Determine the (X, Y) coordinate at the center of the cell enclosing the given text.  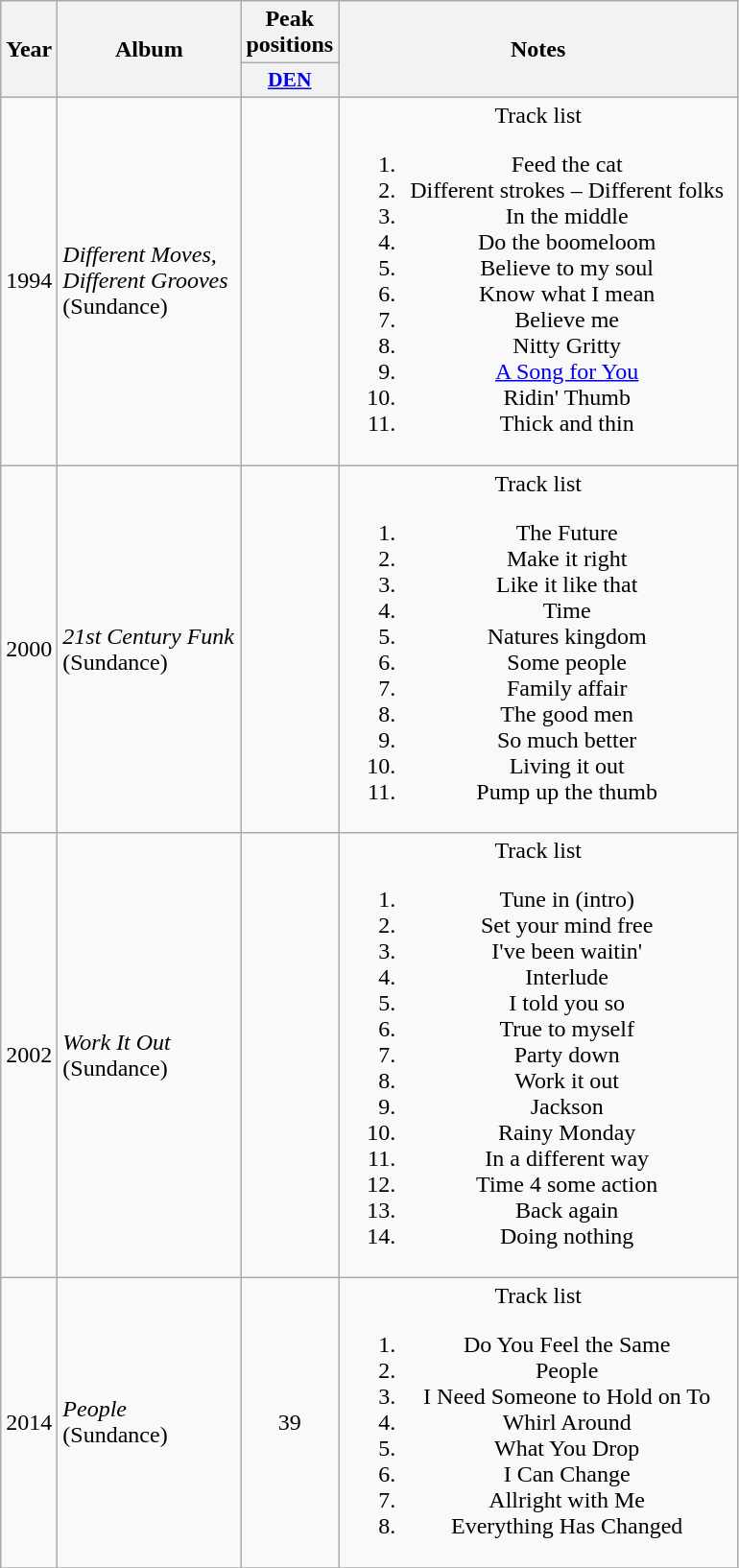
2014 (29, 1423)
21st Century Funk (Sundance) (150, 649)
Peak positions (290, 33)
DEN (290, 81)
39 (290, 1423)
Track listDo You Feel the SamePeopleI Need Someone to Hold on ToWhirl AroundWhat You DropI Can ChangeAllright with MeEverything Has Changed (538, 1423)
2000 (29, 649)
Work It Out (Sundance) (150, 1056)
Year (29, 50)
2002 (29, 1056)
Different Moves, Different Grooves (Sundance) (150, 280)
Track listThe FutureMake it rightLike it like thatTimeNatures kingdomSome peopleFamily affairThe good menSo much betterLiving it outPump up the thumb (538, 649)
Notes (538, 50)
People (Sundance) (150, 1423)
1994 (29, 280)
Album (150, 50)
